Find where the given text appears and provide that cell's center as [x, y] coordinate. 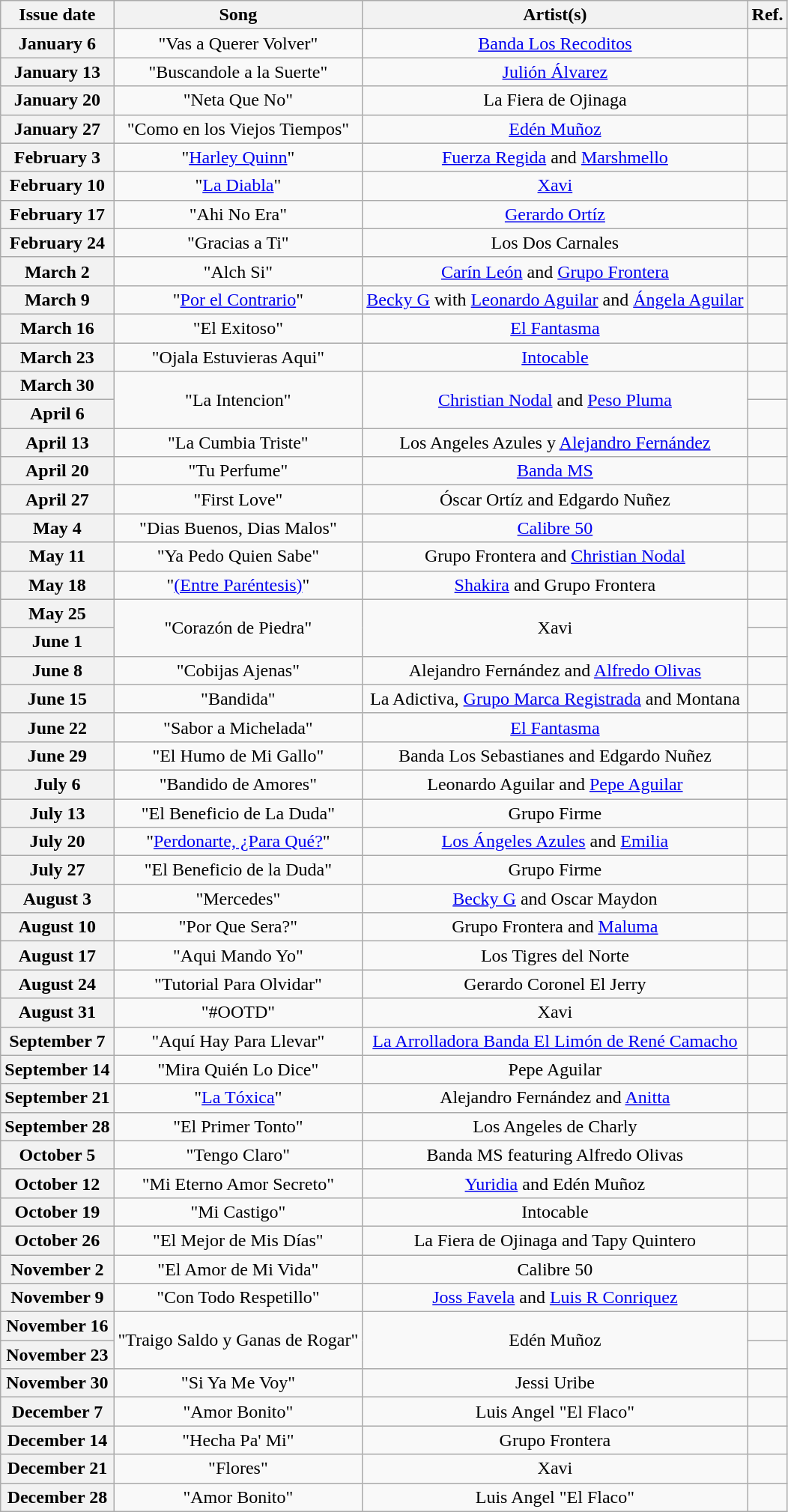
La Fiera de Ojinaga and Tapy Quintero [555, 1240]
"Aquí Hay Para Llevar" [238, 1041]
"Ojala Estuvieras Aqui" [238, 357]
August 31 [57, 1012]
"Harley Quinn" [238, 157]
"Gracias a Ti" [238, 243]
October 26 [57, 1240]
"Cobijas Ajenas" [238, 670]
May 25 [57, 613]
January 6 [57, 43]
Los Ángeles Azules and Emilia [555, 842]
July 13 [57, 813]
"Corazón de Piedra" [238, 628]
Carín León and Grupo Frontera [555, 271]
November 16 [57, 1326]
Los Angeles de Charly [555, 1126]
December 28 [57, 1497]
Banda Los Sebastianes and Edgardo Nuñez [555, 756]
Alejandro Fernández and Anitta [555, 1098]
April 27 [57, 500]
August 24 [57, 984]
"Tu Perfume" [238, 471]
Alejandro Fernández and Alfredo Olivas [555, 670]
"Flores" [238, 1469]
"(Entre Paréntesis)" [238, 585]
"Sabor a Michelada" [238, 727]
June 29 [57, 756]
March 9 [57, 300]
"Bandido de Amores" [238, 784]
Banda Los Recoditos [555, 43]
Issue date [57, 15]
July 27 [57, 870]
February 3 [57, 157]
"First Love" [238, 500]
"Buscandole a la Suerte" [238, 72]
Los Tigres del Norte [555, 956]
December 14 [57, 1440]
La Fiera de Ojinaga [555, 100]
May 11 [57, 556]
November 23 [57, 1355]
Banda MS featuring Alfredo Olivas [555, 1155]
January 13 [57, 72]
Gerardo Ortíz [555, 214]
October 19 [57, 1212]
February 10 [57, 186]
"Por el Contrario" [238, 300]
"Alch Si" [238, 271]
Song [238, 15]
October 12 [57, 1183]
June 8 [57, 670]
"El Primer Tonto" [238, 1126]
April 13 [57, 443]
"Mi Eterno Amor Secreto" [238, 1183]
November 9 [57, 1298]
November 2 [57, 1269]
April 6 [57, 414]
"Con Todo Respetillo" [238, 1298]
"El Exitoso" [238, 328]
February 17 [57, 214]
January 20 [57, 100]
"Tengo Claro" [238, 1155]
February 24 [57, 243]
Grupo Frontera [555, 1440]
September 14 [57, 1069]
June 15 [57, 699]
January 27 [57, 129]
"El Beneficio de la Duda" [238, 870]
August 10 [57, 927]
October 5 [57, 1155]
Los Dos Carnales [555, 243]
Fuerza Regida and Marshmello [555, 157]
"El Beneficio de La Duda" [238, 813]
Christian Nodal and Peso Pluma [555, 400]
"Aqui Mando Yo" [238, 956]
December 21 [57, 1469]
September 21 [57, 1098]
Grupo Frontera and Maluma [555, 927]
"El Humo de Mi Gallo" [238, 756]
March 2 [57, 271]
"Vas a Querer Volver" [238, 43]
"Hecha Pa' Mi" [238, 1440]
La Arrolladora Banda El Limón de René Camacho [555, 1041]
March 16 [57, 328]
"Mi Castigo" [238, 1212]
Joss Favela and Luis R Conriquez [555, 1298]
"Como en los Viejos Tiempos" [238, 129]
Pepe Aguilar [555, 1069]
Jessi Uribe [555, 1383]
September 7 [57, 1041]
June 22 [57, 727]
"La Tóxica" [238, 1098]
May 18 [57, 585]
September 28 [57, 1126]
"Neta Que No" [238, 100]
Gerardo Coronel El Jerry [555, 984]
Artist(s) [555, 15]
"El Amor de Mi Vida" [238, 1269]
December 7 [57, 1412]
"El Mejor de Mis Días" [238, 1240]
"Perdonarte, ¿Para Qué?" [238, 842]
Yuridia and Edén Muñoz [555, 1183]
"Mira Quién Lo Dice" [238, 1069]
August 3 [57, 899]
"Tutorial Para Olvidar" [238, 984]
"Mercedes" [238, 899]
Ref. [767, 15]
"Por Que Sera?" [238, 927]
Leonardo Aguilar and Pepe Aguilar [555, 784]
November 30 [57, 1383]
"La Cumbia Triste" [238, 443]
April 20 [57, 471]
Becky G and Oscar Maydon [555, 899]
"La Intencion" [238, 400]
March 23 [57, 357]
"Si Ya Me Voy" [238, 1383]
La Adictiva, Grupo Marca Registrada and Montana [555, 699]
"Traigo Saldo y Ganas de Rogar" [238, 1341]
"Bandida" [238, 699]
"#OOTD" [238, 1012]
Óscar Ortíz and Edgardo Nuñez [555, 500]
"Dias Buenos, Dias Malos" [238, 528]
"Ya Pedo Quien Sabe" [238, 556]
Banda MS [555, 471]
March 30 [57, 386]
Shakira and Grupo Frontera [555, 585]
Becky G with Leonardo Aguilar and Ángela Aguilar [555, 300]
June 1 [57, 642]
August 17 [57, 956]
Los Angeles Azules y Alejandro Fernández [555, 443]
Julión Álvarez [555, 72]
"La Diabla" [238, 186]
"Ahi No Era" [238, 214]
July 20 [57, 842]
May 4 [57, 528]
Grupo Frontera and Christian Nodal [555, 556]
July 6 [57, 784]
